Extract the (x, y) coordinate from the center of the cell holding the provided text.  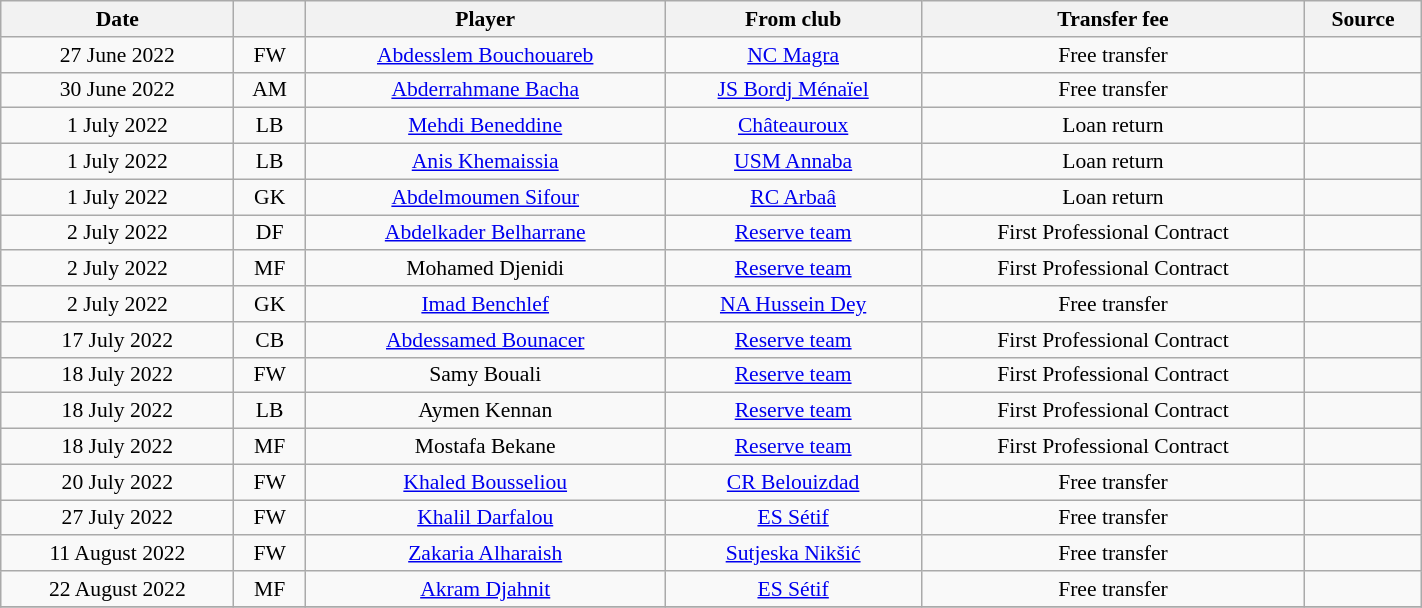
Aymen Kennan (485, 411)
Mehdi Beneddine (485, 126)
Zakaria Alharaish (485, 554)
Khalil Darfalou (485, 518)
Mostafa Bekane (485, 447)
Transfer fee (1113, 19)
Abderrahmane Bacha (485, 90)
Date (118, 19)
Sutjeska Nikšić (793, 554)
27 June 2022 (118, 55)
DF (270, 233)
30 June 2022 (118, 90)
Source (1363, 19)
Châteauroux (793, 126)
NA Hussein Dey (793, 304)
JS Bordj Ménaïel (793, 90)
Imad Benchlef (485, 304)
AM (270, 90)
Khaled Bousseliou (485, 482)
Player (485, 19)
Akram Djahnit (485, 589)
CR Belouizdad (793, 482)
Abdelmoumen Sifour (485, 197)
CB (270, 340)
Abdesslem Bouchouareb (485, 55)
17 July 2022 (118, 340)
RC Arbaâ (793, 197)
11 August 2022 (118, 554)
USM Annaba (793, 162)
From club (793, 19)
Abdelkader Belharrane (485, 233)
22 August 2022 (118, 589)
Anis Khemaissia (485, 162)
NC Magra (793, 55)
20 July 2022 (118, 482)
Mohamed Djenidi (485, 269)
Abdessamed Bounacer (485, 340)
Samy Bouali (485, 375)
27 July 2022 (118, 518)
